Locate the cell with the specified text and output its (x, y) center coordinate. 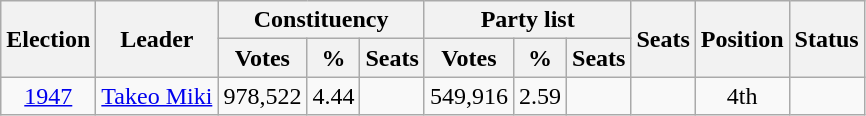
1947 (48, 96)
Leader (157, 39)
Election (48, 39)
4th (742, 96)
549,916 (468, 96)
Takeo Miki (157, 96)
Constituency (322, 20)
Status (826, 39)
Party list (528, 20)
Position (742, 39)
2.59 (540, 96)
978,522 (262, 96)
4.44 (334, 96)
